Output the [X, Y] coordinate of the center of the cell containing the given text.  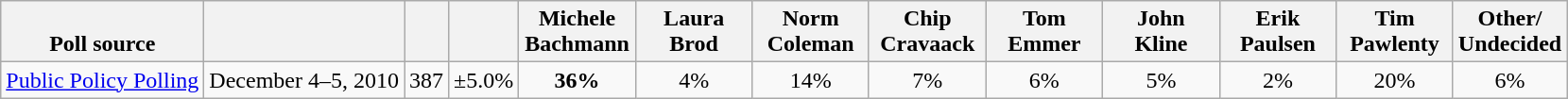
20% [1395, 80]
14% [811, 80]
Public Policy Polling [102, 80]
TomEmmer [1044, 32]
LauraBrod [694, 32]
7% [927, 80]
±5.0% [484, 80]
ErikPaulsen [1278, 32]
NormColeman [811, 32]
2% [1278, 80]
MicheleBachmann [577, 32]
JohnKline [1162, 32]
ChipCravaack [927, 32]
December 4–5, 2010 [304, 80]
Poll source [102, 32]
387 [427, 80]
Other/Undecided [1509, 32]
TimPawlenty [1395, 32]
36% [577, 80]
4% [694, 80]
5% [1162, 80]
